Detect which cell encompasses the target text, then output its (x, y) center coordinate. 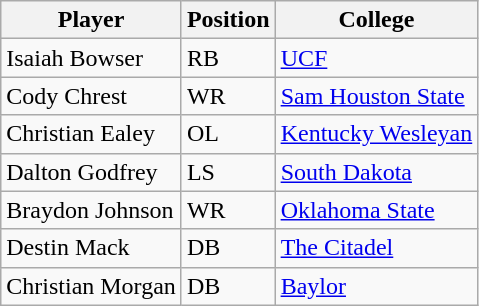
College (376, 20)
The Citadel (376, 248)
RB (228, 58)
Kentucky Wesleyan (376, 134)
Oklahoma State (376, 210)
Cody Chrest (92, 96)
Position (228, 20)
South Dakota (376, 172)
Baylor (376, 286)
Braydon Johnson (92, 210)
Dalton Godfrey (92, 172)
UCF (376, 58)
LS (228, 172)
Sam Houston State (376, 96)
OL (228, 134)
Christian Morgan (92, 286)
Destin Mack (92, 248)
Christian Ealey (92, 134)
Player (92, 20)
Isaiah Bowser (92, 58)
